Return (X, Y) of the center of cell containing provided text 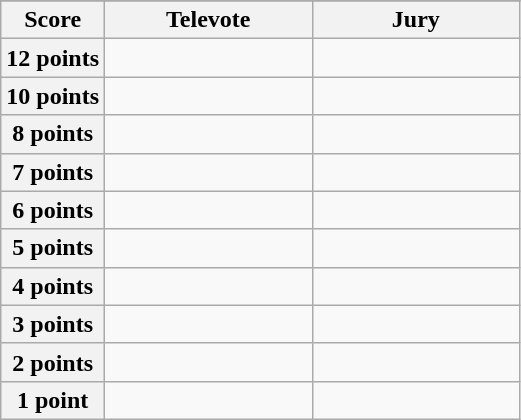
5 points (53, 248)
10 points (53, 96)
6 points (53, 210)
Jury (416, 20)
2 points (53, 362)
7 points (53, 172)
1 point (53, 400)
3 points (53, 324)
8 points (53, 134)
12 points (53, 58)
4 points (53, 286)
Score (53, 20)
Televote (209, 20)
